Locate the cell with the specified text and output its [x, y] center coordinate. 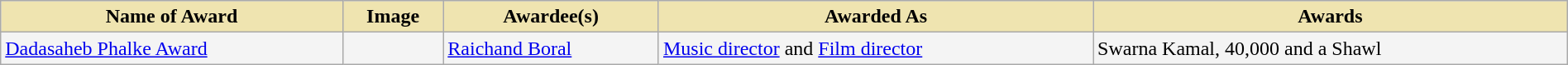
Raichand Boral [551, 48]
Name of Award [172, 17]
Image [393, 17]
Awarded As [875, 17]
Awardee(s) [551, 17]
Dadasaheb Phalke Award [172, 48]
Swarna Kamal, 40,000 and a Shawl [1331, 48]
Awards [1331, 17]
Music director and Film director [875, 48]
